Return the (x, y) coordinate for the center point of the cell that contains the specified text.  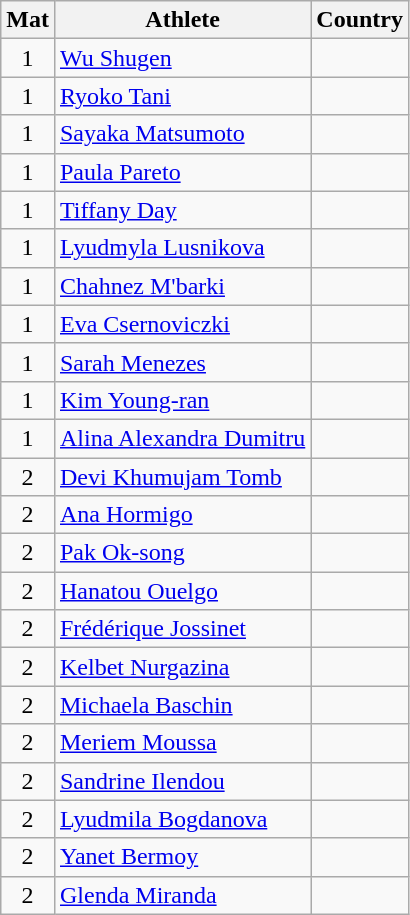
Ryoko Tani (182, 96)
Lyudmila Bogdanova (182, 819)
Hanatou Ouelgo (182, 591)
Kim Young-ran (182, 400)
Country (360, 20)
Glenda Miranda (182, 895)
Frédérique Jossinet (182, 629)
Meriem Moussa (182, 743)
Pak Ok-song (182, 553)
Chahnez M'barki (182, 286)
Athlete (182, 20)
Alina Alexandra Dumitru (182, 438)
Mat (28, 20)
Michaela Baschin (182, 705)
Wu Shugen (182, 58)
Sandrine Ilendou (182, 781)
Sayaka Matsumoto (182, 134)
Paula Pareto (182, 172)
Sarah Menezes (182, 362)
Kelbet Nurgazina (182, 667)
Ana Hormigo (182, 515)
Eva Csernoviczki (182, 324)
Lyudmyla Lusnikova (182, 248)
Devi Khumujam Tomb (182, 477)
Yanet Bermoy (182, 857)
Tiffany Day (182, 210)
